Return (x, y) of the center of cell containing provided text 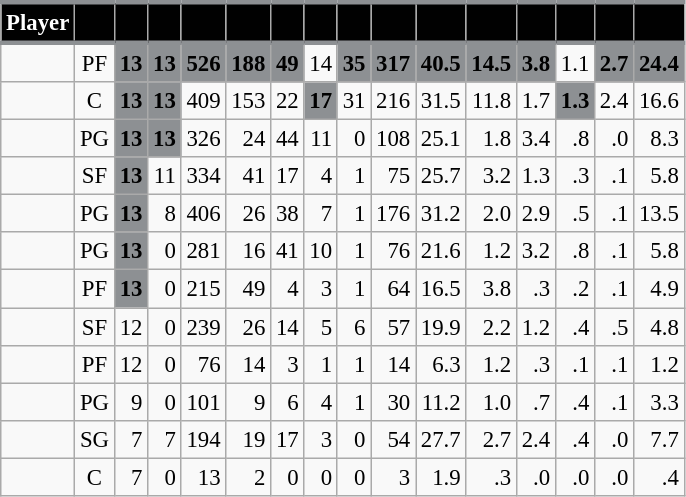
31.5 (441, 101)
526 (204, 62)
2.9 (536, 214)
216 (394, 101)
24.4 (659, 62)
176 (394, 214)
1.7 (536, 101)
30 (394, 402)
8 (164, 214)
14.5 (491, 62)
38 (288, 214)
409 (204, 101)
3.3 (659, 402)
215 (204, 289)
SG (95, 439)
.7 (536, 402)
27.7 (441, 439)
188 (248, 62)
2.0 (491, 214)
4.9 (659, 289)
16.5 (441, 289)
3.4 (536, 139)
108 (394, 139)
13.5 (659, 214)
35 (354, 62)
25.1 (441, 139)
64 (394, 289)
Player (38, 22)
21.6 (441, 251)
75 (394, 176)
153 (248, 101)
6.3 (441, 364)
8.3 (659, 139)
31.2 (441, 214)
5 (320, 327)
326 (204, 139)
31 (354, 101)
1.1 (574, 62)
317 (394, 62)
40.5 (441, 62)
334 (204, 176)
239 (204, 327)
44 (288, 139)
7.7 (659, 439)
16.6 (659, 101)
.2 (574, 289)
194 (204, 439)
25.7 (441, 176)
1.8 (491, 139)
1.0 (491, 402)
22 (288, 101)
57 (394, 327)
11.2 (441, 402)
2.2 (491, 327)
1.9 (441, 477)
11.8 (491, 101)
54 (394, 439)
4.8 (659, 327)
16 (248, 251)
406 (204, 214)
101 (204, 402)
19 (248, 439)
281 (204, 251)
10 (320, 251)
24 (248, 139)
2 (248, 477)
19.9 (441, 327)
